Scan for the cell matching the given text and deliver its [x, y] coordinate at center. 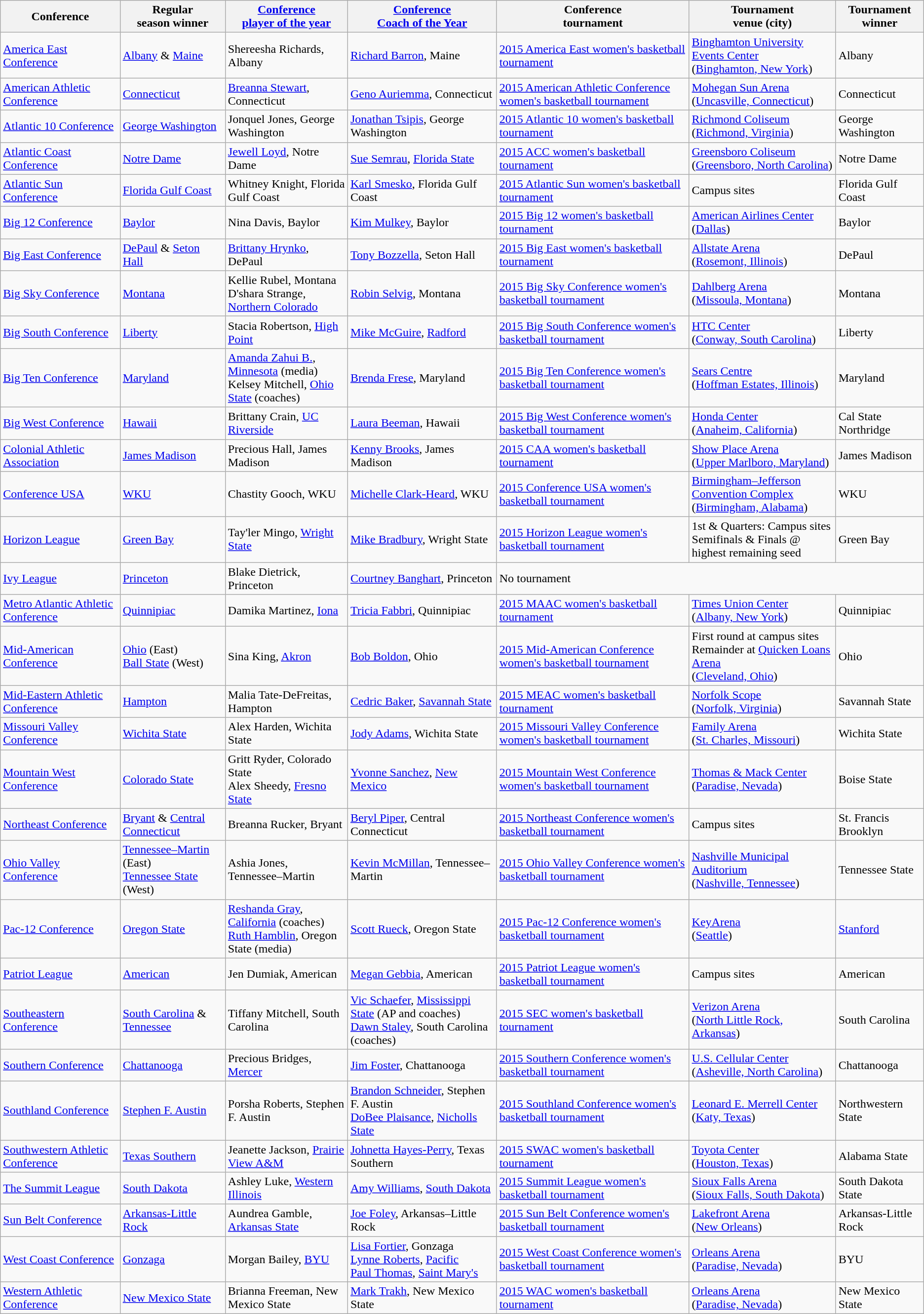
Big Ten Conference [60, 377]
Breanna Rucker, Bryant [286, 825]
Princeton [173, 579]
Colonial Athletic Association [60, 455]
Southland Conference [60, 1110]
Mohegan Sun Arena(Uncasville, Connecticut) [762, 94]
Norfolk Scope(Norfolk, Virginia) [762, 701]
South Carolina [880, 1019]
2015 American Athletic Conference women's basketball tournament [593, 94]
American Athletic Conference [60, 94]
Binghamton University Events Center (Binghamton, New York) [762, 55]
Brianna Freeman, New Mexico State [286, 1298]
Tricia Fabbri, Quinnipiac [422, 610]
Aundrea Gamble, Arkansas State [286, 1221]
Patriot League [60, 974]
Shereesha Richards, Albany [286, 55]
Horizon League [60, 540]
Stacia Robertson, High Point [286, 332]
Johnetta Hayes-Perry, Texas Southern [422, 1155]
Ashia Jones, Tennessee–Martin [286, 870]
Precious Bridges, Mercer [286, 1065]
Alex Harden, Wichita State [286, 734]
Atlantic Coast Conference [60, 158]
Show Place Arena(Upper Marlboro, Maryland) [762, 455]
2015 Missouri Valley Conference women's basketball tournament [593, 734]
2015 SEC women's basketball tournament [593, 1019]
2015 WAC women's basketball tournament [593, 1298]
Times Union Center(Albany, New York) [762, 610]
Nina Davis, Baylor [286, 222]
Vic Schaefer, Mississippi State (AP and coaches)Dawn Staley, South Carolina (coaches) [422, 1019]
Thomas & Mack Center(Paradise, Nevada) [762, 779]
Cedric Baker, Savannah State [422, 701]
2015 Ohio Valley Conference women's basketball tournament [593, 870]
Albany & Maine [173, 55]
2015 Sun Belt Conference women's basketball tournament [593, 1221]
Yvonne Sanchez, New Mexico [422, 779]
Jewell Loyd, Notre Dame [286, 158]
Southwestern Athletic Conference [60, 1155]
St. Francis Brooklyn [880, 825]
Gonzaga [173, 1259]
Beryl Piper, Central Connecticut [422, 825]
Brenda Frese, Maryland [422, 377]
Big South Conference [60, 332]
Ohio (East) Ball State (West) [173, 656]
2015 Southland Conference women's basketball tournament [593, 1110]
2015 Big Sky Conference women's basketball tournament [593, 293]
Lakefront Arena (New Orleans) [762, 1221]
2015 West Coast Conference women's basketball tournament [593, 1259]
Verizon Arena(North Little Rock, Arkansas) [762, 1019]
Alabama State [880, 1155]
West Coast Conference [60, 1259]
Bob Boldon, Ohio [422, 656]
The Summit League [60, 1188]
Northeast Conference [60, 825]
Western Athletic Conference [60, 1298]
1st & Quarters: Campus sitesSemifinals & Finals @ highest remaining seed [762, 540]
Kim Mulkey, Baylor [422, 222]
Big West Conference [60, 423]
First round at campus sites Remainder at Quicken Loans Arena(Cleveland, Ohio) [762, 656]
Southern Conference [60, 1065]
Jeanette Jackson, Prairie View A&M [286, 1155]
Conference [60, 17]
Cal State Northridge [880, 423]
Hawaii [173, 423]
Mike Bradbury, Wright State [422, 540]
Regular season winner [173, 17]
Greensboro Coliseum(Greensboro, North Carolina) [762, 158]
Big 12 Conference [60, 222]
Northwestern State [880, 1110]
Conference Coach of the Year [422, 17]
Morgan Bailey, BYU [286, 1259]
HTC Center(Conway, South Carolina) [762, 332]
South Dakota State [880, 1188]
2015 Mid-American Conference women's basketball tournament [593, 656]
Tay'ler Mingo, Wright State [286, 540]
Sina King, Akron [286, 656]
Lisa Fortier, GonzagaLynne Roberts, PacificPaul Thomas, Saint Mary's [422, 1259]
Joe Foley, Arkansas–Little Rock [422, 1221]
Missouri Valley Conference [60, 734]
U.S. Cellular Center(Asheville, North Carolina) [762, 1065]
Kenny Brooks, James Madison [422, 455]
2015 MAAC women's basketball tournament [593, 610]
Allstate Arena(Rosemont, Illinois) [762, 255]
Jonquel Jones, George Washington [286, 126]
Atlantic Sun Conference [60, 191]
Savannah State [880, 701]
Tennessee–Martin (East) Tennessee State (West) [173, 870]
2015 America East women's basketball tournament [593, 55]
Chastity Gooch, WKU [286, 494]
Brittany Hrynko, DePaul [286, 255]
Breanna Stewart, Connecticut [286, 94]
Ohio Valley Conference [60, 870]
2015 Patriot League women's basketball tournament [593, 974]
Jody Adams, Wichita State [422, 734]
Kellie Rubel, MontanaD'shara Strange, Northern Colorado [286, 293]
Dahlberg Arena (Missoula, Montana) [762, 293]
Pac-12 Conference [60, 928]
Ohio [880, 656]
South Dakota [173, 1188]
Big East Conference [60, 255]
Jen Dumiak, American [286, 974]
Richard Barron, Maine [422, 55]
Richmond Coliseum(Richmond, Virginia) [762, 126]
Tournament winner [880, 17]
Conference USA [60, 494]
Nashville Municipal Auditorium(Nashville, Tennessee) [762, 870]
DePaul & Seton Hall [173, 255]
Kevin McMillan, Tennessee–Martin [422, 870]
2015 Atlantic 10 women's basketball tournament [593, 126]
Brittany Crain, UC Riverside [286, 423]
Mid-American Conference [60, 656]
2015 Big East women's basketball tournament [593, 255]
DePaul [880, 255]
Tournament venue (city) [762, 17]
2015 Big Ten Conference women's basketball tournament [593, 377]
Boise State [880, 779]
Conference player of the year [286, 17]
Porsha Roberts, Stephen F. Austin [286, 1110]
Courtney Banghart, Princeton [422, 579]
KeyArena(Seattle) [762, 928]
Precious Hall, James Madison [286, 455]
Conference tournament [593, 17]
Mountain West Conference [60, 779]
Tiffany Mitchell, South Carolina [286, 1019]
Karl Smesko, Florida Gulf Coast [422, 191]
Amy Williams, South Dakota [422, 1188]
2015 Big South Conference women's basketball tournament [593, 332]
2015 Atlantic Sun women's basketball tournament [593, 191]
Big Sky Conference [60, 293]
Scott Rueck, Oregon State [422, 928]
2015 Big West Conference women's basketball tournament [593, 423]
Blake Dietrick, Princeton [286, 579]
Stephen F. Austin [173, 1110]
Southeastern Conference [60, 1019]
American Airlines Center(Dallas) [762, 222]
Oregon State [173, 928]
Mid-Eastern Athletic Conference [60, 701]
Ivy League [60, 579]
Mark Trakh, New Mexico State [422, 1298]
2015 Horizon League women's basketball tournament [593, 540]
America East Conference [60, 55]
Malia Tate-DeFreitas, Hampton [286, 701]
Jim Foster, Chattanooga [422, 1065]
Reshanda Gray, California (coaches)Ruth Hamblin, Oregon State (media) [286, 928]
2015 SWAC women's basketball tournament [593, 1155]
2015 Summit League women's basketball tournament [593, 1188]
BYU [880, 1259]
2015 Northeast Conference women's basketball tournament [593, 825]
Gritt Ryder, Colorado StateAlex Sheedy, Fresno State [286, 779]
Laura Beeman, Hawaii [422, 423]
2015 Pac-12 Conference women's basketball tournament [593, 928]
Honda Center(Anaheim, California) [762, 423]
Birmingham–Jefferson Convention Complex(Birmingham, Alabama) [762, 494]
Ashley Luke, Western Illinois [286, 1188]
Brandon Schneider, Stephen F. AustinDoBee Plaisance, Nicholls State [422, 1110]
2015 ACC women's basketball tournament [593, 158]
Albany [880, 55]
Michelle Clark-Heard, WKU [422, 494]
2015 Conference USA women's basketball tournament [593, 494]
Amanda Zahui B., Minnesota (media)Kelsey Mitchell, Ohio State (coaches) [286, 377]
Texas Southern [173, 1155]
Toyota Center(Houston, Texas) [762, 1155]
2015 Big 12 women's basketball tournament [593, 222]
Hampton [173, 701]
Whitney Knight, Florida Gulf Coast [286, 191]
Bryant & Central Connecticut [173, 825]
Family Arena(St. Charles, Missouri) [762, 734]
Jonathan Tsipis, George Washington [422, 126]
Atlantic 10 Conference [60, 126]
No tournament [710, 579]
Megan Gebbia, American [422, 974]
Damika Martinez, Iona [286, 610]
Sun Belt Conference [60, 1221]
2015 Mountain West Conference women's basketball tournament [593, 779]
Stanford [880, 928]
2015 MEAC women's basketball tournament [593, 701]
Geno Auriemma, Connecticut [422, 94]
Tony Bozzella, Seton Hall [422, 255]
South Carolina & Tennessee [173, 1019]
Sears Centre(Hoffman Estates, Illinois) [762, 377]
Robin Selvig, Montana [422, 293]
Metro Atlantic Athletic Conference [60, 610]
Mike McGuire, Radford [422, 332]
2015 CAA women's basketball tournament [593, 455]
Leonard E. Merrell Center(Katy, Texas) [762, 1110]
Sue Semrau, Florida State [422, 158]
2015 Southern Conference women's basketball tournament [593, 1065]
Colorado State [173, 779]
Sioux Falls Arena(Sioux Falls, South Dakota) [762, 1188]
Tennessee State [880, 870]
